Provide the (x, y) coordinate of the cell's center where the given text is located.  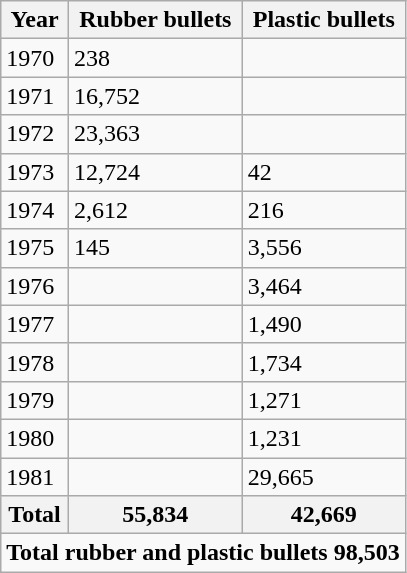
42 (324, 172)
1973 (35, 172)
238 (155, 58)
16,752 (155, 96)
1970 (35, 58)
42,669 (324, 515)
1980 (35, 438)
1976 (35, 286)
29,665 (324, 477)
12,724 (155, 172)
1,231 (324, 438)
3,464 (324, 286)
Rubber bullets (155, 20)
1974 (35, 210)
216 (324, 210)
3,556 (324, 248)
1978 (35, 362)
1,490 (324, 324)
Total (35, 515)
1975 (35, 248)
1,271 (324, 400)
23,363 (155, 134)
Year (35, 20)
1,734 (324, 362)
1977 (35, 324)
1972 (35, 134)
55,834 (155, 515)
Total rubber and plastic bullets 98,503 (203, 553)
1981 (35, 477)
145 (155, 248)
Plastic bullets (324, 20)
2,612 (155, 210)
1979 (35, 400)
1971 (35, 96)
